Output the (x, y) coordinate of the center of the cell containing the given text.  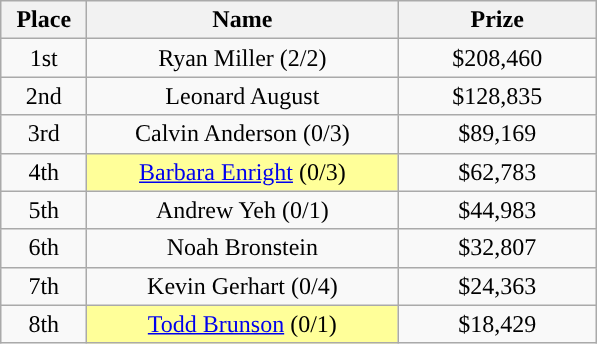
2nd (44, 96)
Leonard August (242, 96)
Kevin Gerhart (0/4) (242, 286)
Barbara Enright (0/3) (242, 172)
Ryan Miller (2/2) (242, 58)
$128,835 (498, 96)
$62,783 (498, 172)
Calvin Anderson (0/3) (242, 134)
Noah Bronstein (242, 248)
Todd Brunson (0/1) (242, 324)
Name (242, 20)
$208,460 (498, 58)
7th (44, 286)
3rd (44, 134)
8th (44, 324)
Place (44, 20)
1st (44, 58)
$32,807 (498, 248)
$89,169 (498, 134)
Prize (498, 20)
Andrew Yeh (0/1) (242, 210)
$18,429 (498, 324)
4th (44, 172)
$24,363 (498, 286)
$44,983 (498, 210)
6th (44, 248)
5th (44, 210)
